Determine the [X, Y] coordinate at the center of the cell enclosing the given text.  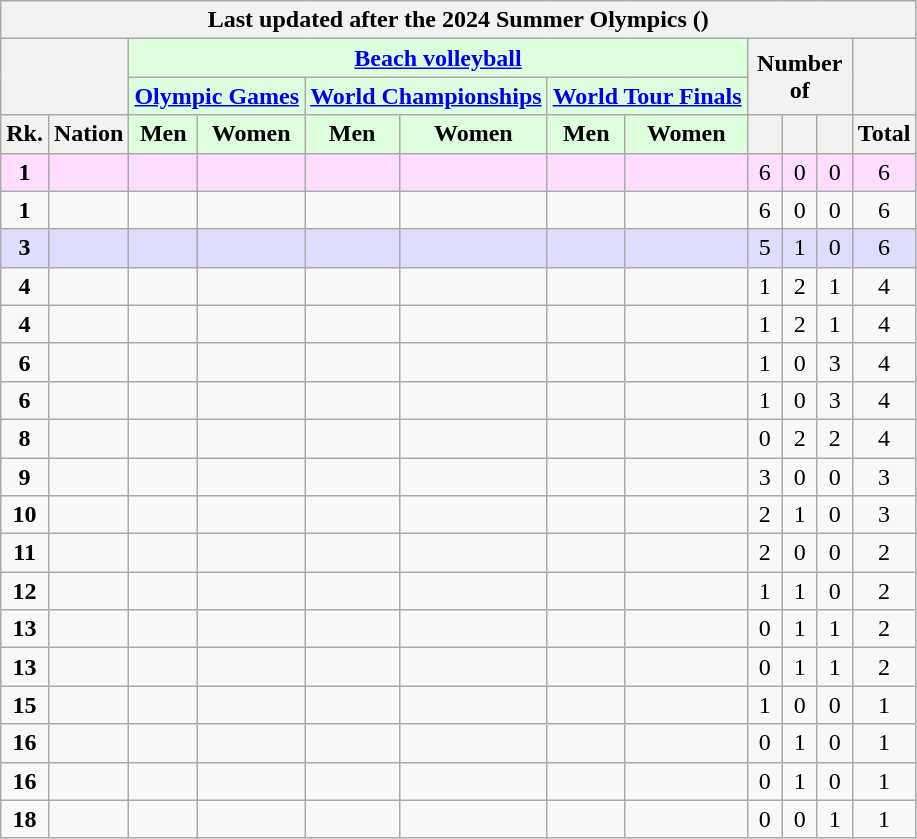
Last updated after the 2024 Summer Olympics () [458, 20]
10 [25, 515]
15 [25, 705]
Olympic Games [217, 96]
8 [25, 438]
Total [884, 134]
9 [25, 477]
Rk. [25, 134]
Nation [88, 134]
World Tour Finals [647, 96]
12 [25, 591]
World Championships [426, 96]
11 [25, 553]
Beach volleyball [438, 58]
5 [764, 248]
18 [25, 819]
Number of [800, 77]
